For the text-containing cell, return its midpoint in [X, Y] coordinate format. 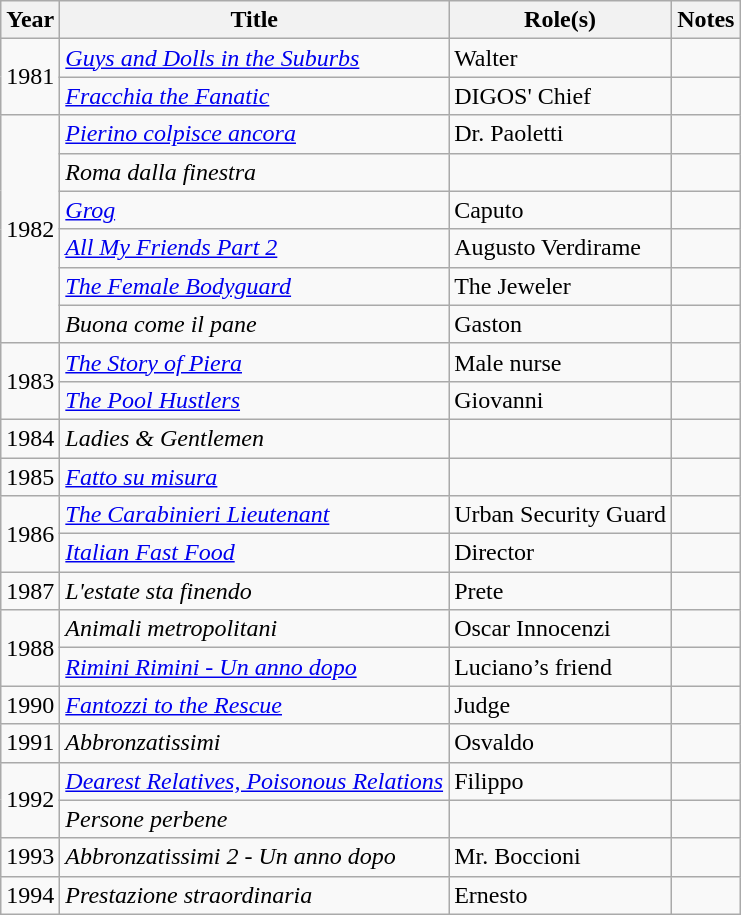
The Carabinieri Lieutenant [254, 515]
Dearest Relatives, Poisonous Relations [254, 781]
1987 [30, 591]
The Female Bodyguard [254, 286]
Oscar Innocenzi [560, 629]
Grog [254, 210]
1986 [30, 534]
1993 [30, 857]
1990 [30, 705]
Guys and Dolls in the Suburbs [254, 58]
Filippo [560, 781]
Abbronzatissimi 2 - Un anno dopo [254, 857]
Giovanni [560, 400]
L'estate sta finendo [254, 591]
Italian Fast Food [254, 553]
Animali metropolitani [254, 629]
Caputo [560, 210]
Role(s) [560, 20]
Title [254, 20]
Fantozzi to the Rescue [254, 705]
Fatto su misura [254, 477]
Gaston [560, 324]
The Pool Hustlers [254, 400]
Director [560, 553]
Mr. Boccioni [560, 857]
1992 [30, 800]
1994 [30, 895]
Walter [560, 58]
Augusto Verdirame [560, 248]
Prestazione straordinaria [254, 895]
1983 [30, 381]
1981 [30, 77]
Urban Security Guard [560, 515]
Notes [706, 20]
Year [30, 20]
Prete [560, 591]
DIGOS' Chief [560, 96]
1991 [30, 743]
The Story of Piera [254, 362]
1985 [30, 477]
1982 [30, 229]
Ladies & Gentlemen [254, 438]
Persone perbene [254, 819]
The Jeweler [560, 286]
Rimini Rimini - Un anno dopo [254, 667]
1988 [30, 648]
Male nurse [560, 362]
All My Friends Part 2 [254, 248]
Judge [560, 705]
1984 [30, 438]
Ernesto [560, 895]
Osvaldo [560, 743]
Buona come il pane [254, 324]
Roma dalla finestra [254, 172]
Dr. Paoletti [560, 134]
Pierino colpisce ancora [254, 134]
Abbronzatissimi [254, 743]
Fracchia the Fanatic [254, 96]
Luciano’s friend [560, 667]
